Pinpoint the cell where the given text exists, returning its [x, y] midpoint coordinate. 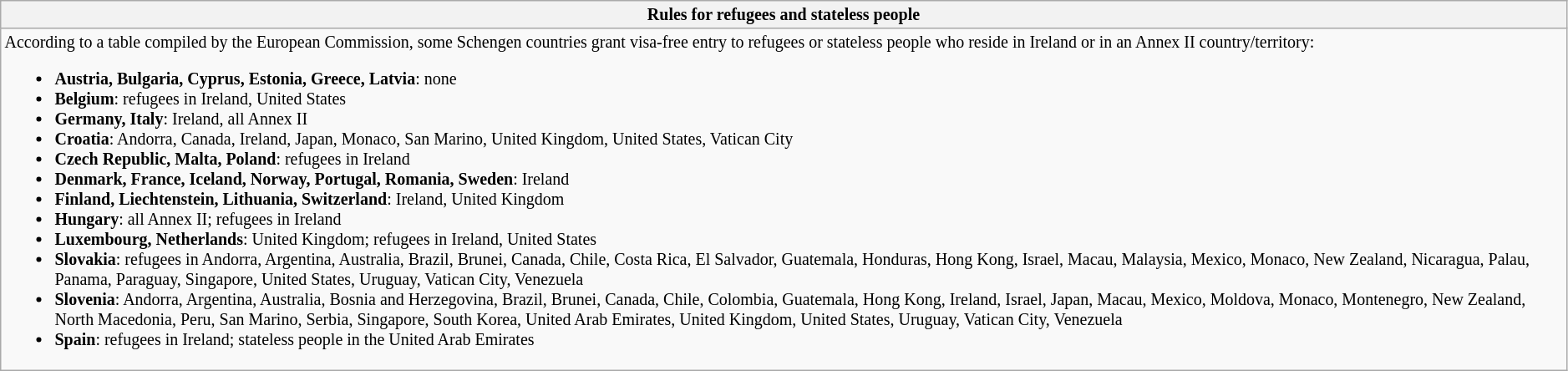
Rules for refugees and stateless people [784, 15]
